Pinpoint the cell where the given text exists, returning its (X, Y) midpoint coordinate. 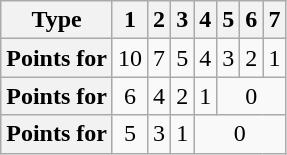
10 (130, 58)
Type (57, 20)
